From the cell containing the given text, extract its center point as (x, y) coordinate. 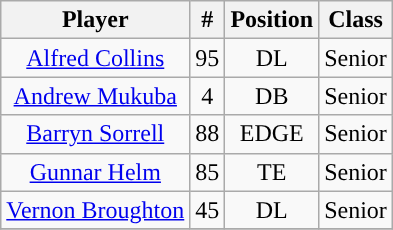
Barryn Sorrell (96, 134)
EDGE (272, 134)
Alfred Collins (96, 58)
85 (208, 172)
DB (272, 96)
Vernon Broughton (96, 210)
TE (272, 172)
Class (356, 20)
88 (208, 134)
Player (96, 20)
# (208, 20)
Andrew Mukuba (96, 96)
Position (272, 20)
Gunnar Helm (96, 172)
45 (208, 210)
95 (208, 58)
4 (208, 96)
